Search for the cell housing the specified text and yield its [x, y] center coordinate. 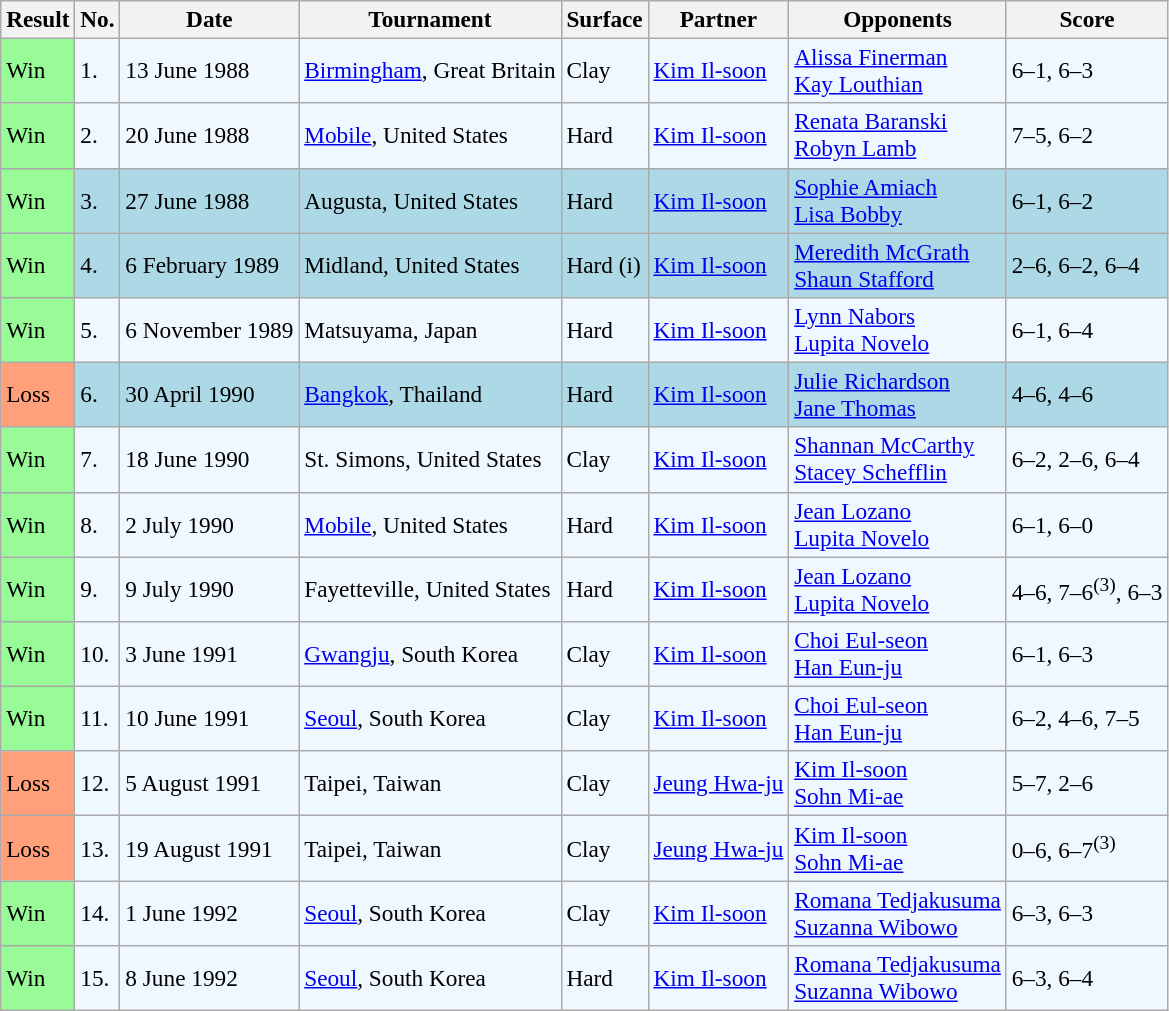
2–6, 6–2, 6–4 [1086, 264]
Surface [604, 19]
6–3, 6–3 [1086, 912]
St. Simons, United States [430, 460]
6–3, 6–4 [1086, 978]
12. [98, 784]
30 April 1990 [210, 394]
4–6, 4–6 [1086, 394]
5. [98, 330]
Result [38, 19]
Augusta, United States [430, 200]
Hard (i) [604, 264]
Score [1086, 19]
Tournament [430, 19]
6. [98, 394]
Lynn Nabors Lupita Novelo [898, 330]
5 August 1991 [210, 784]
Birmingham, Great Britain [430, 70]
Julie Richardson Jane Thomas [898, 394]
Matsuyama, Japan [430, 330]
7–5, 6–2 [1086, 136]
7. [98, 460]
27 June 1988 [210, 200]
Partner [718, 19]
6–1, 6–4 [1086, 330]
8 June 1992 [210, 978]
No. [98, 19]
1 June 1992 [210, 912]
20 June 1988 [210, 136]
Sophie Amiach Lisa Bobby [898, 200]
1. [98, 70]
2. [98, 136]
Meredith McGrath Shaun Stafford [898, 264]
Bangkok, Thailand [430, 394]
Renata Baranski Robyn Lamb [898, 136]
10. [98, 654]
18 June 1990 [210, 460]
5–7, 2–6 [1086, 784]
10 June 1991 [210, 718]
6–1, 6–2 [1086, 200]
14. [98, 912]
6–2, 2–6, 6–4 [1086, 460]
Alissa Finerman Kay Louthian [898, 70]
19 August 1991 [210, 848]
9. [98, 588]
Opponents [898, 19]
6–2, 4–6, 7–5 [1086, 718]
3. [98, 200]
11. [98, 718]
4. [98, 264]
13 June 1988 [210, 70]
Gwangju, South Korea [430, 654]
0–6, 6–7(3) [1086, 848]
Date [210, 19]
8. [98, 524]
13. [98, 848]
6 February 1989 [210, 264]
6–1, 6–0 [1086, 524]
6 November 1989 [210, 330]
9 July 1990 [210, 588]
3 June 1991 [210, 654]
Midland, United States [430, 264]
4–6, 7–6(3), 6–3 [1086, 588]
2 July 1990 [210, 524]
15. [98, 978]
Fayetteville, United States [430, 588]
Shannan McCarthy Stacey Schefflin [898, 460]
